Capture the cell that displays the provided text and extract its (x, y) central coordinate. 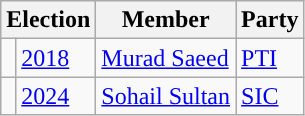
Party (270, 20)
2018 (56, 58)
Sohail Sultan (166, 96)
Member (166, 20)
Election (48, 20)
Murad Saeed (166, 58)
SIC (270, 96)
2024 (56, 96)
PTI (270, 58)
